For the text-containing cell, return its midpoint in [X, Y] coordinate format. 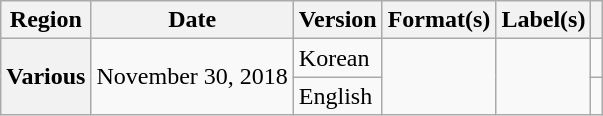
Version [338, 20]
English [338, 96]
Region [46, 20]
Various [46, 77]
Label(s) [544, 20]
November 30, 2018 [192, 77]
Format(s) [439, 20]
Date [192, 20]
Korean [338, 58]
